Find where the given text appears and provide that cell's center as [x, y] coordinate. 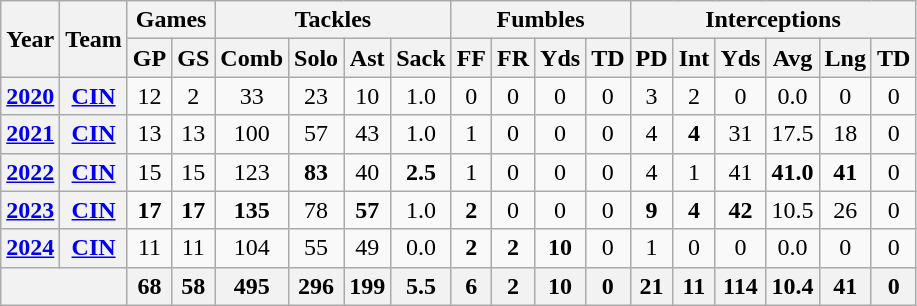
Solo [316, 58]
9 [652, 210]
83 [316, 172]
23 [316, 96]
199 [368, 286]
2023 [30, 210]
GS [194, 58]
104 [252, 248]
41.0 [792, 172]
FF [471, 58]
GP [149, 58]
Avg [792, 58]
10.5 [792, 210]
135 [252, 210]
495 [252, 286]
78 [316, 210]
17.5 [792, 134]
2021 [30, 134]
10.4 [792, 286]
3 [652, 96]
Games [170, 20]
Ast [368, 58]
26 [845, 210]
31 [740, 134]
123 [252, 172]
43 [368, 134]
6 [471, 286]
296 [316, 286]
40 [368, 172]
68 [149, 286]
2022 [30, 172]
49 [368, 248]
5.5 [421, 286]
2.5 [421, 172]
2024 [30, 248]
100 [252, 134]
FR [512, 58]
18 [845, 134]
Tackles [333, 20]
Lng [845, 58]
55 [316, 248]
12 [149, 96]
58 [194, 286]
PD [652, 58]
Year [30, 39]
Interceptions [773, 20]
2020 [30, 96]
Fumbles [540, 20]
Team [94, 39]
42 [740, 210]
Comb [252, 58]
Int [694, 58]
114 [740, 286]
33 [252, 96]
21 [652, 286]
Sack [421, 58]
